For the text-containing cell, return its midpoint in (X, Y) coordinate format. 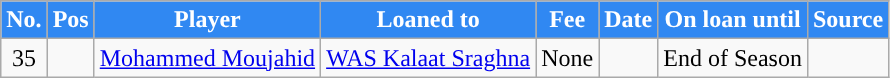
Player (207, 20)
WAS Kalaat Sraghna (428, 58)
Mohammed Moujahid (207, 58)
Loaned to (428, 20)
Source (848, 20)
Date (628, 20)
End of Season (733, 58)
No. (24, 20)
Fee (568, 20)
None (568, 58)
On loan until (733, 20)
35 (24, 58)
Pos (70, 20)
